Capture the cell that displays the provided text and extract its (x, y) central coordinate. 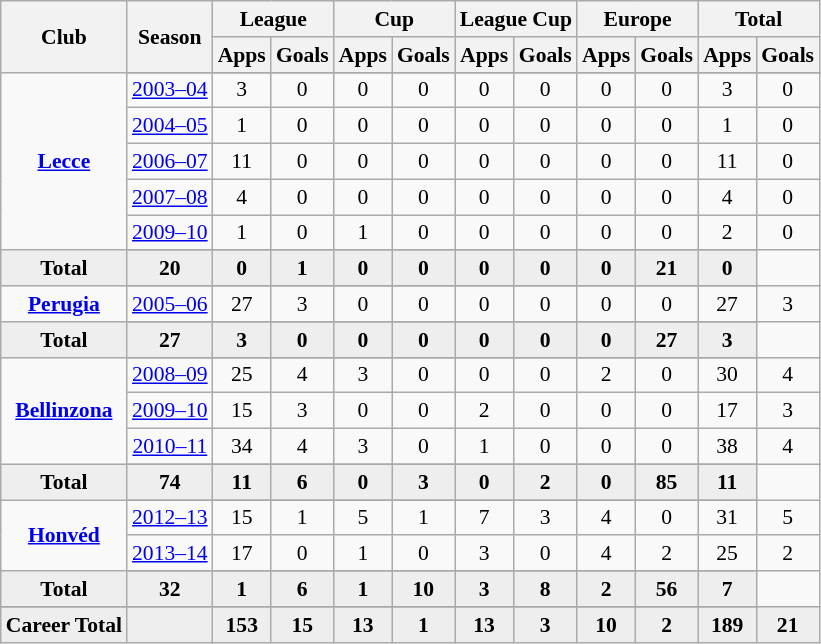
30 (727, 375)
2003–04 (170, 90)
32 (170, 589)
2010–11 (170, 447)
Career Total (64, 625)
Perugia (64, 304)
League Cup (516, 19)
34 (242, 447)
2013–14 (170, 554)
8 (545, 589)
Cup (394, 19)
Honvéd (64, 536)
Season (170, 36)
2012–13 (170, 518)
189 (727, 625)
38 (727, 447)
Club (64, 36)
74 (170, 482)
20 (170, 269)
Lecce (64, 161)
85 (666, 482)
2007–08 (170, 197)
2005–06 (170, 304)
31 (727, 518)
Bellinzona (64, 410)
2006–07 (170, 162)
2004–05 (170, 126)
56 (666, 589)
153 (242, 625)
2008–09 (170, 375)
League (274, 19)
Europe (638, 19)
